Pinpoint the cell where the given text exists, returning its (X, Y) midpoint coordinate. 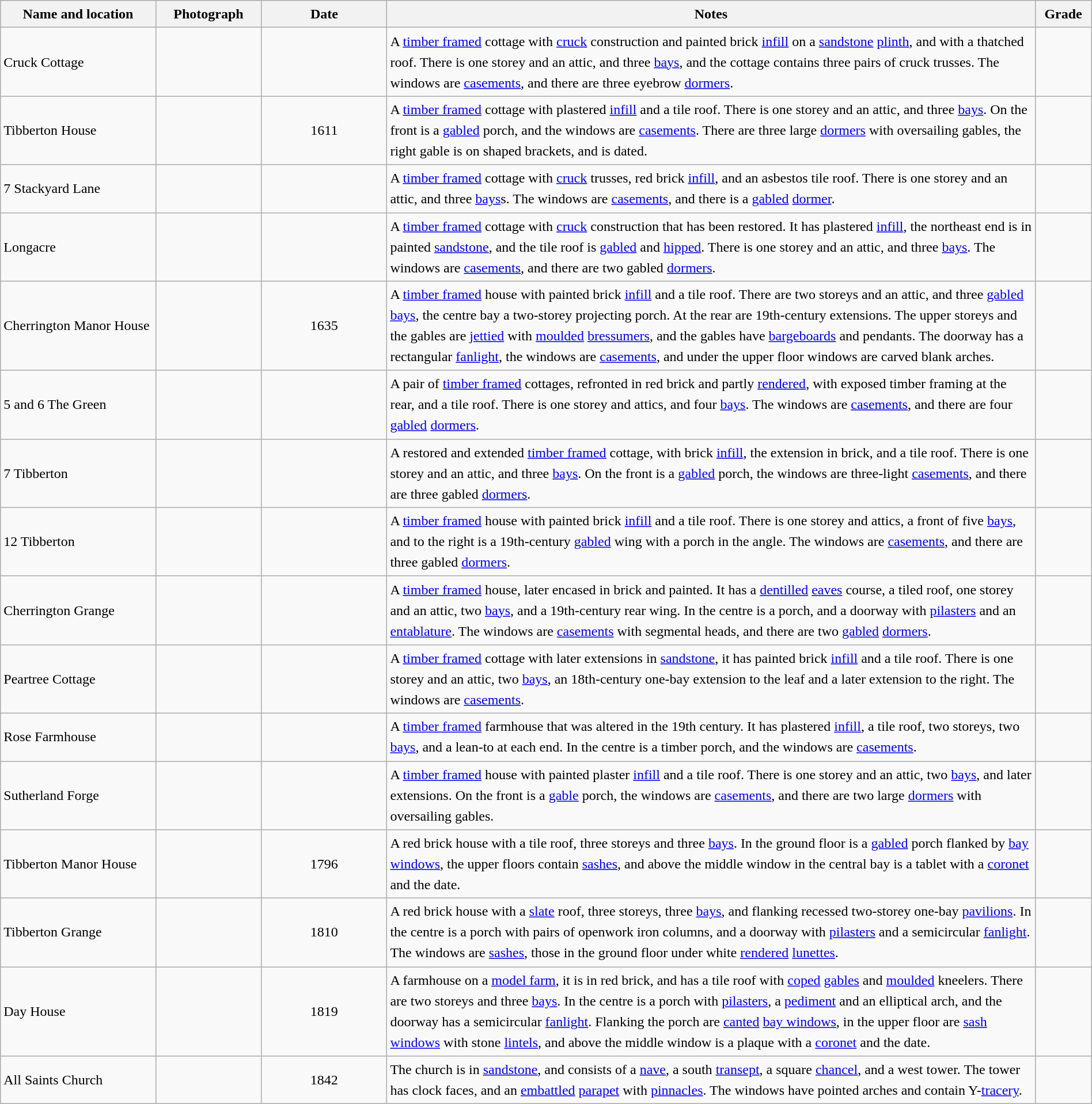
1842 (324, 1080)
All Saints Church (78, 1080)
Notes (711, 14)
Name and location (78, 14)
Tibberton Manor House (78, 864)
Sutherland Forge (78, 796)
Cruck Cottage (78, 62)
1635 (324, 326)
Cherrington Grange (78, 610)
1796 (324, 864)
Longacre (78, 246)
1810 (324, 933)
Cherrington Manor House (78, 326)
Tibberton House (78, 130)
12 Tibberton (78, 541)
Rose Farmhouse (78, 737)
Grade (1063, 14)
Peartree Cottage (78, 678)
1819 (324, 1011)
Day House (78, 1011)
7 Tibberton (78, 473)
1611 (324, 130)
Photograph (208, 14)
Tibberton Grange (78, 933)
Date (324, 14)
5 and 6 The Green (78, 404)
7 Stackyard Lane (78, 189)
